Find where the given text appears and provide that cell's center as [x, y] coordinate. 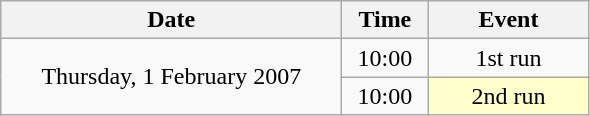
1st run [508, 58]
Time [385, 20]
Event [508, 20]
2nd run [508, 96]
Date [172, 20]
Thursday, 1 February 2007 [172, 77]
